Search for the cell housing the specified text and yield its (x, y) center coordinate. 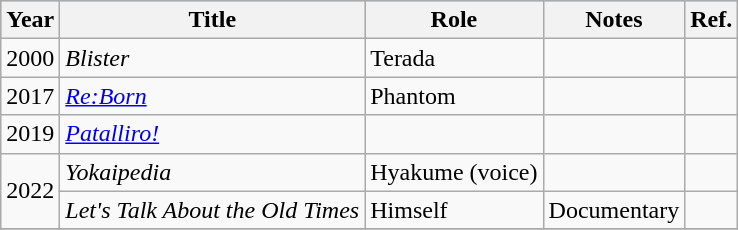
Phantom (454, 96)
2019 (30, 134)
Himself (454, 210)
Patalliro! (212, 134)
2017 (30, 96)
Notes (614, 20)
Role (454, 20)
Title (212, 20)
Ref. (712, 20)
Documentary (614, 210)
Hyakume (voice) (454, 172)
Year (30, 20)
2022 (30, 191)
Terada (454, 58)
Blister (212, 58)
2000 (30, 58)
Yokaipedia (212, 172)
Let's Talk About the Old Times (212, 210)
Re:Born (212, 96)
